Search for the cell housing the specified text and yield its [X, Y] center coordinate. 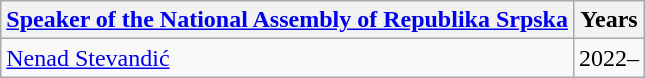
2022– [608, 58]
Speaker of the National Assembly of Republika Srpska [288, 20]
Years [608, 20]
Nenad Stevandić [288, 58]
